Output the (X, Y) coordinate of the center of the cell containing the given text.  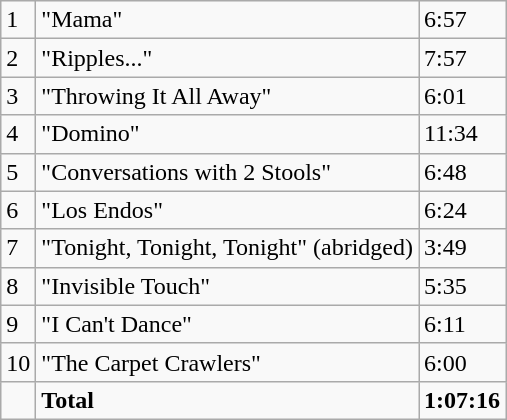
11:34 (462, 134)
"The Carpet Crawlers" (228, 362)
"Mama" (228, 20)
Total (228, 400)
"Throwing It All Away" (228, 96)
1:07:16 (462, 400)
"Conversations with 2 Stools" (228, 172)
"I Can't Dance" (228, 324)
1 (18, 20)
6:00 (462, 362)
6 (18, 210)
10 (18, 362)
6:57 (462, 20)
"Invisible Touch" (228, 286)
7 (18, 248)
"Tonight, Tonight, Tonight" (abridged) (228, 248)
4 (18, 134)
2 (18, 58)
6:01 (462, 96)
"Domino" (228, 134)
5 (18, 172)
6:48 (462, 172)
5:35 (462, 286)
3 (18, 96)
6:11 (462, 324)
9 (18, 324)
8 (18, 286)
6:24 (462, 210)
"Los Endos" (228, 210)
3:49 (462, 248)
7:57 (462, 58)
"Ripples..." (228, 58)
